Output the [x, y] coordinate of the center of the cell containing the given text.  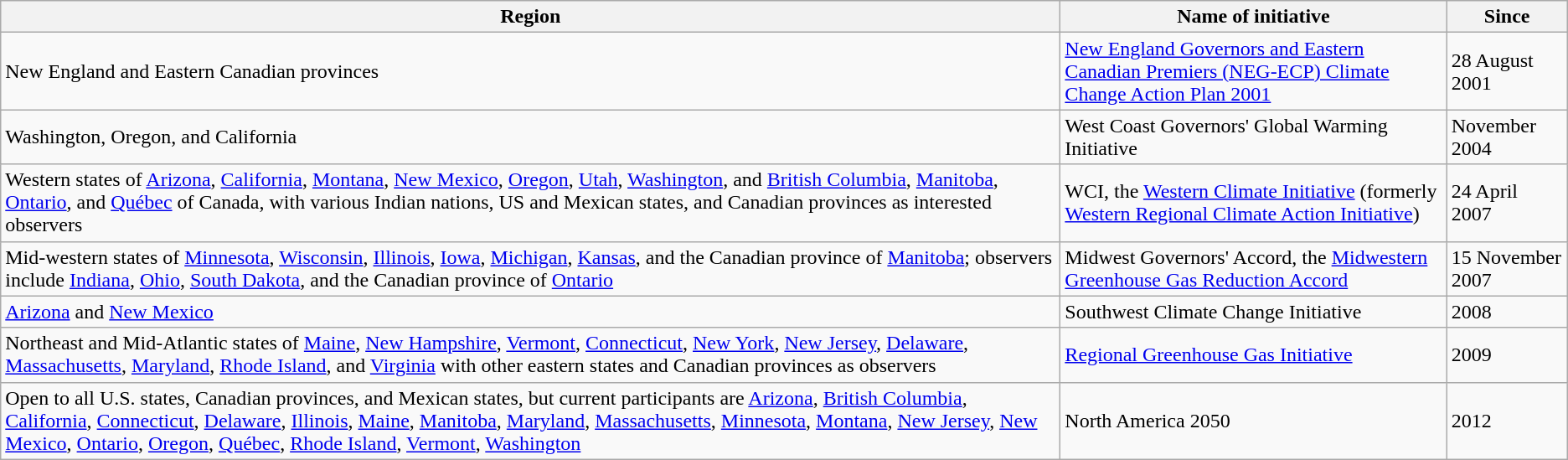
2009 [1507, 355]
Southwest Climate Change Initiative [1253, 312]
Region [531, 17]
15 November 2007 [1507, 268]
Regional Greenhouse Gas Initiative [1253, 355]
New England Governors and Eastern Canadian Premiers (NEG-ECP) Climate Change Action Plan 2001 [1253, 71]
WCI, the Western Climate Initiative (formerly Western Regional Climate Action Initiative) [1253, 203]
28 August 2001 [1507, 71]
November 2004 [1507, 137]
Arizona and New Mexico [531, 312]
Midwest Governors' Accord, the Midwestern Greenhouse Gas Reduction Accord [1253, 268]
Name of initiative [1253, 17]
West Coast Governors' Global Warming Initiative [1253, 137]
2012 [1507, 421]
New England and Eastern Canadian provinces [531, 71]
24 April 2007 [1507, 203]
Since [1507, 17]
2008 [1507, 312]
Washington, Oregon, and California [531, 137]
North America 2050 [1253, 421]
